Provide the [x, y] coordinate of the cell's center where the given text is located.  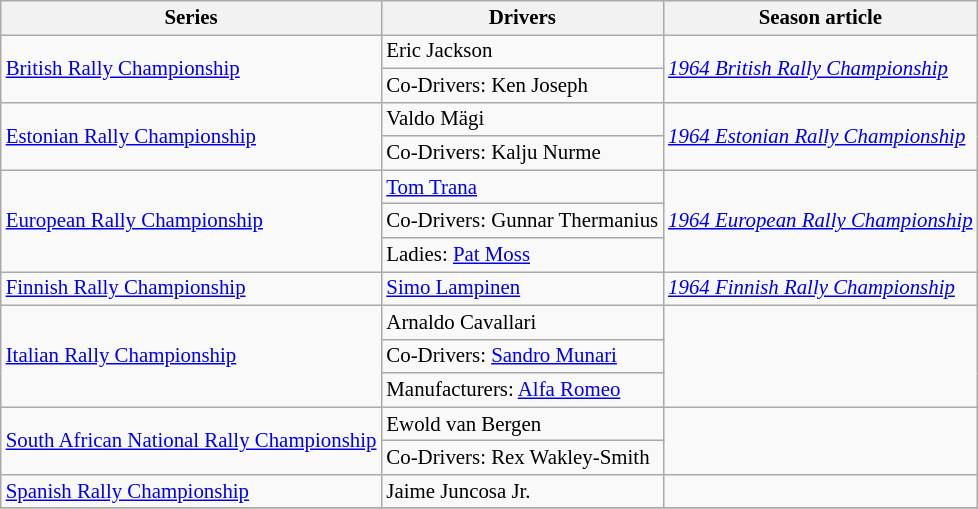
Estonian Rally Championship [192, 136]
European Rally Championship [192, 221]
Italian Rally Championship [192, 356]
Simo Lampinen [522, 288]
1964 British Rally Championship [820, 68]
Drivers [522, 18]
Spanish Rally Championship [192, 491]
Manufacturers: Alfa Romeo [522, 390]
Season article [820, 18]
1964 Finnish Rally Championship [820, 288]
1964 European Rally Championship [820, 221]
Co-Drivers: Ken Joseph [522, 85]
Arnaldo Cavallari [522, 322]
Jaime Juncosa Jr. [522, 491]
Ladies: Pat Moss [522, 255]
British Rally Championship [192, 68]
Co-Drivers: Rex Wakley-Smith [522, 458]
Valdo Mägi [522, 119]
Ewold van Bergen [522, 424]
Co-Drivers: Sandro Munari [522, 356]
1964 Estonian Rally Championship [820, 136]
Eric Jackson [522, 51]
Co-Drivers: Gunnar Thermanius [522, 221]
Co-Drivers: Kalju Nurme [522, 153]
South African National Rally Championship [192, 441]
Finnish Rally Championship [192, 288]
Tom Trana [522, 187]
Series [192, 18]
